Pinpoint the cell where the given text exists, returning its [X, Y] midpoint coordinate. 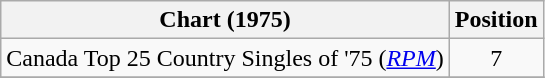
Canada Top 25 Country Singles of '75 (RPM) [226, 58]
7 [496, 58]
Position [496, 20]
Chart (1975) [226, 20]
